Find where the given text appears and provide that cell's center as [X, Y] coordinate. 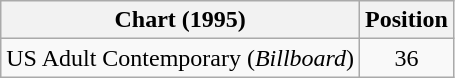
US Adult Contemporary (Billboard) [180, 58]
Chart (1995) [180, 20]
36 [407, 58]
Position [407, 20]
